Return (X, Y) of the center of cell containing provided text 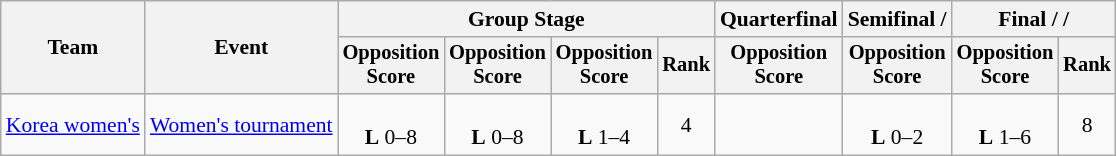
Final / / (1034, 19)
L 0–2 (898, 124)
Group Stage (526, 19)
Semifinal / (898, 19)
4 (686, 124)
8 (1087, 124)
Women's tournament (242, 124)
L 1–6 (1006, 124)
Korea women's (73, 124)
Quarterfinal (779, 19)
Team (73, 48)
Event (242, 48)
L 1–4 (604, 124)
